Find where the given text appears and provide that cell's center as [X, Y] coordinate. 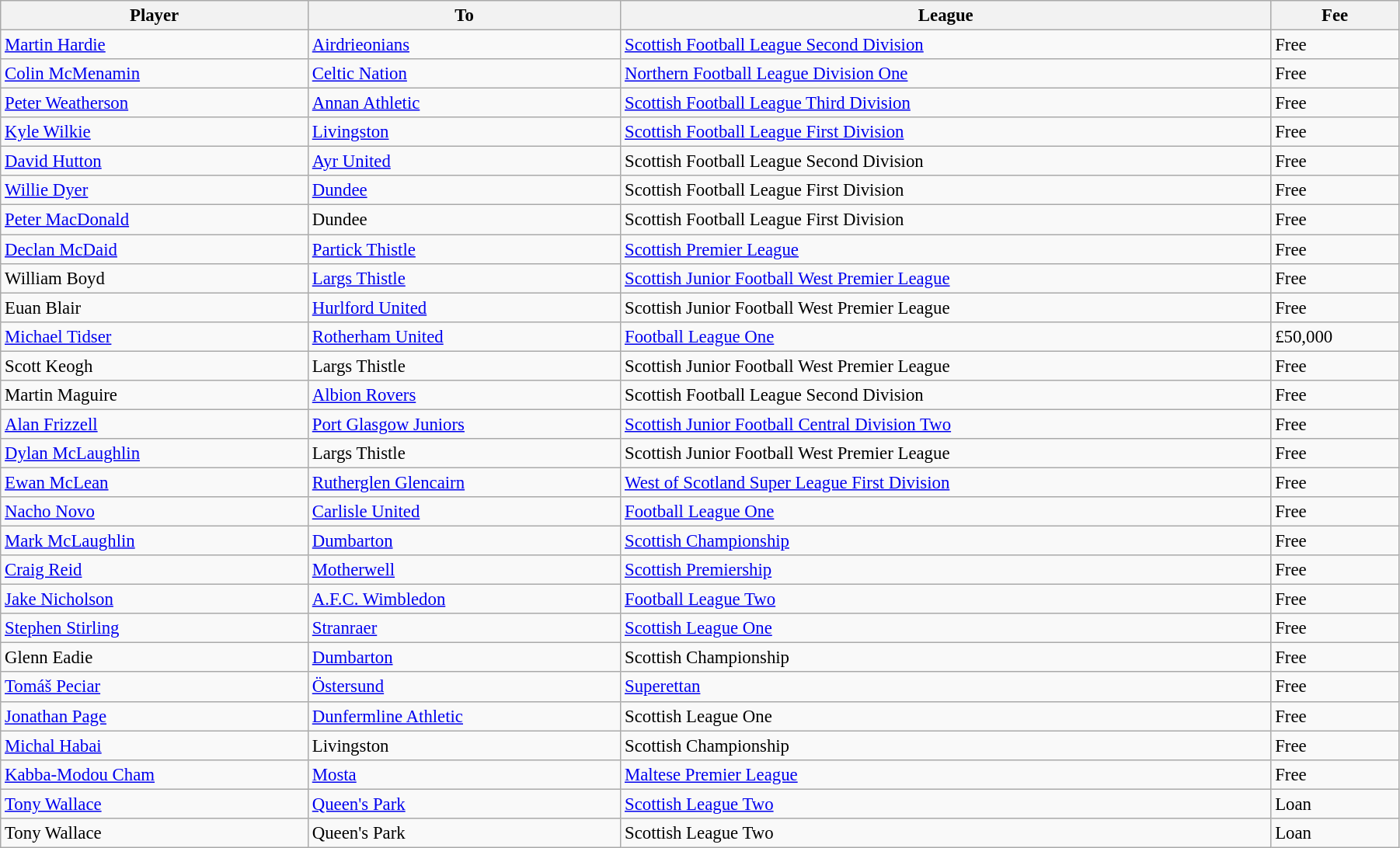
Peter Weatherson [155, 103]
Partick Thistle [464, 249]
Motherwell [464, 570]
William Boyd [155, 278]
Kyle Wilkie [155, 132]
Jonathan Page [155, 716]
Stephen Stirling [155, 628]
Michal Habai [155, 745]
Euan Blair [155, 308]
Northern Football League Division One [946, 74]
Colin McMenamin [155, 74]
Nacho Novo [155, 512]
Willie Dyer [155, 190]
Carlisle United [464, 512]
Östersund [464, 687]
Annan Athletic [464, 103]
Hurlford United [464, 308]
Peter MacDonald [155, 220]
To [464, 16]
David Hutton [155, 162]
Player [155, 16]
Airdrieonians [464, 45]
West of Scotland Super League First Division [946, 482]
Scott Keogh [155, 366]
Ayr United [464, 162]
Scottish Football League Third Division [946, 103]
Craig Reid [155, 570]
Fee [1335, 16]
Martin Hardie [155, 45]
Scottish Premier League [946, 249]
Stranraer [464, 628]
Maltese Premier League [946, 774]
Superettan [946, 687]
Celtic Nation [464, 74]
Tomáš Peciar [155, 687]
Scottish Junior Football Central Division Two [946, 424]
Michael Tidser [155, 336]
Albion Rovers [464, 395]
Mark McLaughlin [155, 541]
Dylan McLaughlin [155, 454]
Football League Two [946, 600]
Kabba-Modou Cham [155, 774]
Scottish Premiership [946, 570]
A.F.C. Wimbledon [464, 600]
£50,000 [1335, 336]
Glenn Eadie [155, 658]
Port Glasgow Juniors [464, 424]
Declan McDaid [155, 249]
Mosta [464, 774]
Alan Frizzell [155, 424]
Ewan McLean [155, 482]
Jake Nicholson [155, 600]
Martin Maguire [155, 395]
Rotherham United [464, 336]
Dunfermline Athletic [464, 716]
League [946, 16]
Rutherglen Glencairn [464, 482]
